Return the (x, y) coordinate for the center point of the cell that contains the specified text.  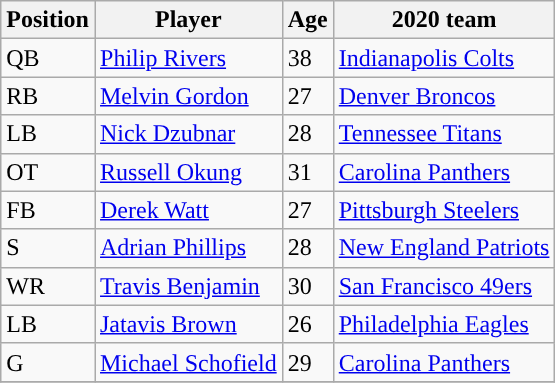
Age (308, 20)
Melvin Gordon (188, 96)
Russell Okung (188, 172)
29 (308, 362)
G (48, 362)
Tennessee Titans (444, 134)
Philadelphia Eagles (444, 324)
Adrian Phillips (188, 248)
San Francisco 49ers (444, 286)
26 (308, 324)
Nick Dzubnar (188, 134)
S (48, 248)
31 (308, 172)
Pittsburgh Steelers (444, 210)
Philip Rivers (188, 58)
Michael Schofield (188, 362)
Player (188, 20)
Jatavis Brown (188, 324)
New England Patriots (444, 248)
OT (48, 172)
Denver Broncos (444, 96)
30 (308, 286)
2020 team (444, 20)
RB (48, 96)
38 (308, 58)
Position (48, 20)
QB (48, 58)
Derek Watt (188, 210)
FB (48, 210)
Indianapolis Colts (444, 58)
Travis Benjamin (188, 286)
WR (48, 286)
